Identify which cell holds the provided text, then report its [X, Y] central coordinate. 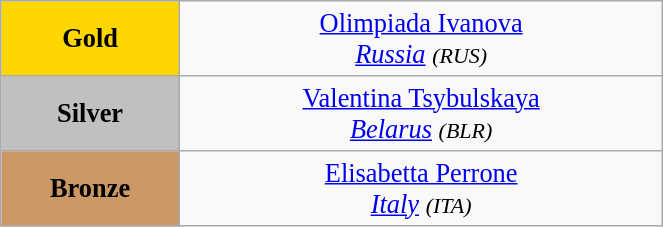
Valentina TsybulskayaBelarus (BLR) [420, 112]
Gold [90, 38]
Bronze [90, 188]
Silver [90, 112]
Olimpiada IvanovaRussia (RUS) [420, 38]
Elisabetta PerroneItaly (ITA) [420, 188]
